Capture the cell that displays the provided text and extract its (x, y) central coordinate. 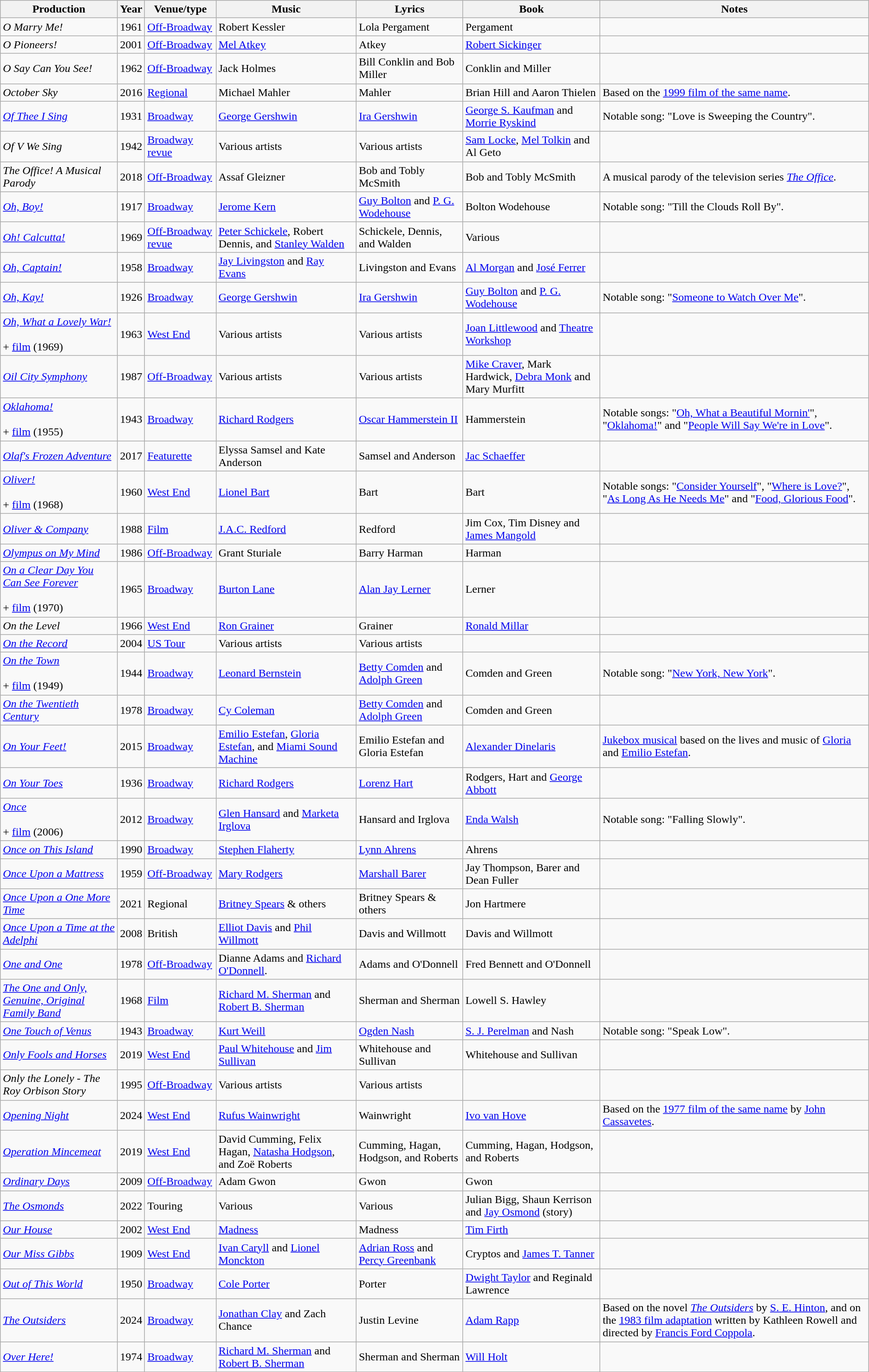
Porter (409, 1284)
S. J. Perelman and Nash (531, 1031)
On Your Toes (59, 783)
Schickele, Dennis, and Walden (409, 237)
Venue/type (180, 9)
Off-Broadway revue (180, 237)
Lola Pergament (409, 27)
Jay Thompson, Barer and Dean Fuller (531, 874)
On a Clear Day You Can See Forever + film (1970) (59, 589)
One Touch of Venus (59, 1031)
Based on the novel The Outsiders by S. E. Hinton, and on the 1983 film adaptation written by Kathleen Rowell and directed by Francis Ford Coppola. (734, 1320)
2015 (131, 746)
Jukebox musical based on the lives and music of Gloria and Emilio Estefan. (734, 746)
Lyrics (409, 9)
Kurt Weill (286, 1031)
Out of This World (59, 1284)
One and One (59, 964)
Livingston and Evans (409, 267)
Oliver & Company (59, 529)
Once Upon a Time at the Adelphi (59, 934)
1931 (131, 116)
Of Thee I Sing (59, 116)
Lerner (531, 589)
Based on the 1999 film of the same name. (734, 92)
Operation Mincemeat (59, 1152)
Alan Jay Lerner (409, 589)
Grainer (409, 626)
Alexander Dinelaris (531, 746)
Broadway revue (180, 147)
Elyssa Samsel and Kate Anderson (286, 456)
Once + film (2006) (59, 819)
Oil City Symphony (59, 377)
Brian Hill and Aaron Thielen (531, 92)
Over Here! (59, 1356)
Oh, Kay! (59, 297)
Of V We Sing (59, 147)
Paul Whitehouse and Jim Sullivan (286, 1055)
Jon Hartmere (531, 904)
On the Record (59, 643)
Jonathan Clay and Zach Chance (286, 1320)
Notable song: "New York, New York". (734, 673)
Joan Littlewood and Theatre Workshop (531, 334)
1968 (131, 1001)
1962 (131, 69)
1974 (131, 1356)
2004 (131, 643)
Notable songs: "Oh, What a Beautiful Mornin'", "Oklahoma!" and "People Will Say We're in Love". (734, 420)
O Pioneers! (59, 45)
Adam Rapp (531, 1320)
Olympus on My Mind (59, 553)
Notable songs: "Consider Yourself", "Where is Love?", "As Long As He Needs Me" and "Food, Glorious Food". (734, 492)
Jay Livingston and Ray Evans (286, 267)
Justin Levine (409, 1320)
1950 (131, 1284)
On the Twentieth Century (59, 710)
Oklahoma! + film (1955) (59, 420)
Adrian Ross and Percy Greenbank (409, 1253)
Year (131, 9)
On the Level (59, 626)
Julian Bigg, Shaun Kerrison and Jay Osmond (story) (531, 1206)
October Sky (59, 92)
Notable song: "Someone to Watch Over Me". (734, 297)
Dwight Taylor and Reginald Lawrence (531, 1284)
Marshall Barer (409, 874)
Rodgers, Hart and George Abbott (531, 783)
On Your Feet! (59, 746)
Emilio Estefan and Gloria Estefan (409, 746)
1926 (131, 297)
Redford (409, 529)
Rufus Wainwright (286, 1115)
Notable song: "Falling Slowly". (734, 819)
1961 (131, 27)
Mike Craver, Mark Hardwick, Debra Monk and Mary Murfitt (531, 377)
2012 (131, 819)
Stephen Flaherty (286, 849)
Mel Atkey (286, 45)
Our Miss Gibbs (59, 1253)
The Outsiders (59, 1320)
Emilio Estefan, Gloria Estefan, and Miami Sound Machine (286, 746)
Only the Lonely - The Roy Orbison Story (59, 1085)
Notable song: "Love is Sweeping the Country". (734, 116)
Olaf's Frozen Adventure (59, 456)
2008 (131, 934)
The Osmonds (59, 1206)
1909 (131, 1253)
Touring (180, 1206)
Ronald Millar (531, 626)
Oh! Calcutta! (59, 237)
The One and Only, Genuine, Original Family Band (59, 1001)
J.A.C. Redford (286, 529)
Music (286, 9)
1936 (131, 783)
Wainwright (409, 1115)
Once Upon a Mattress (59, 874)
Lynn Ahrens (409, 849)
Notable song: "Speak Low". (734, 1031)
O Marry Me! (59, 27)
2001 (131, 45)
Book (531, 9)
Michael Mahler (286, 92)
Ron Grainer (286, 626)
2009 (131, 1182)
2022 (131, 1206)
1986 (131, 553)
Pergament (531, 27)
Enda Walsh (531, 819)
George S. Kaufman and Morrie Ryskind (531, 116)
Cryptos and James T. Tanner (531, 1253)
Hansard and Irglova (409, 819)
Hammerstein (531, 420)
Tim Firth (531, 1230)
Featurette (180, 456)
Conklin and Miller (531, 69)
Notable song: "Till the Clouds Roll By". (734, 207)
Oh, Boy! (59, 207)
Grant Sturiale (286, 553)
Bill Conklin and Bob Miller (409, 69)
1987 (131, 377)
Ahrens (531, 849)
Only Fools and Horses (59, 1055)
Glen Hansard and Marketa Irglova (286, 819)
Cole Porter (286, 1284)
Oh, Captain! (59, 267)
Ivo van Hove (531, 1115)
2016 (131, 92)
1990 (131, 849)
Once Upon a One More Time (59, 904)
Robert Kessler (286, 27)
Bolton Wodehouse (531, 207)
Will Holt (531, 1356)
Notes (734, 9)
British (180, 934)
Lorenz Hart (409, 783)
2018 (131, 176)
Harman (531, 553)
1966 (131, 626)
Production (59, 9)
Peter Schickele, Robert Dennis, and Stanley Walden (286, 237)
A musical parody of the television series The Office. (734, 176)
Mahler (409, 92)
1960 (131, 492)
Ivan Caryll and Lionel Monckton (286, 1253)
Atkey (409, 45)
1944 (131, 673)
Barry Harman (409, 553)
US Tour (180, 643)
Oscar Hammerstein II (409, 420)
Leonard Bernstein (286, 673)
1988 (131, 529)
Adams and O'Donnell (409, 964)
Mary Rodgers (286, 874)
2017 (131, 456)
Oliver! + film (1968) (59, 492)
2002 (131, 1230)
Lionel Bart (286, 492)
On the Town + film (1949) (59, 673)
1965 (131, 589)
1969 (131, 237)
Adam Gwon (286, 1182)
Lowell S. Hawley (531, 1001)
Ordinary Days (59, 1182)
The Office! A Musical Parody (59, 176)
1995 (131, 1085)
Cy Coleman (286, 710)
Ogden Nash (409, 1031)
Burton Lane (286, 589)
Elliot Davis and Phil Willmott (286, 934)
1917 (131, 207)
Once on This Island (59, 849)
Opening Night (59, 1115)
Al Morgan and José Ferrer (531, 267)
1959 (131, 874)
Jerome Kern (286, 207)
Robert Sickinger (531, 45)
2021 (131, 904)
Samsel and Anderson (409, 456)
Fred Bennett and O'Donnell (531, 964)
David Cumming, Felix Hagan, Natasha Hodgson, and Zoë Roberts (286, 1152)
1958 (131, 267)
Assaf Gleizner (286, 176)
Oh, What a Lovely War! + film (1969) (59, 334)
O Say Can You See! (59, 69)
Jim Cox, Tim Disney and James Mangold (531, 529)
Jac Schaeffer (531, 456)
Dianne Adams and Richard O'Donnell. (286, 964)
Jack Holmes (286, 69)
Based on the 1977 film of the same name by John Cassavetes. (734, 1115)
1942 (131, 147)
1963 (131, 334)
Our House (59, 1230)
Sam Locke, Mel Tolkin and Al Geto (531, 147)
